Determine the [X, Y] coordinate at the center of the cell enclosing the given text.  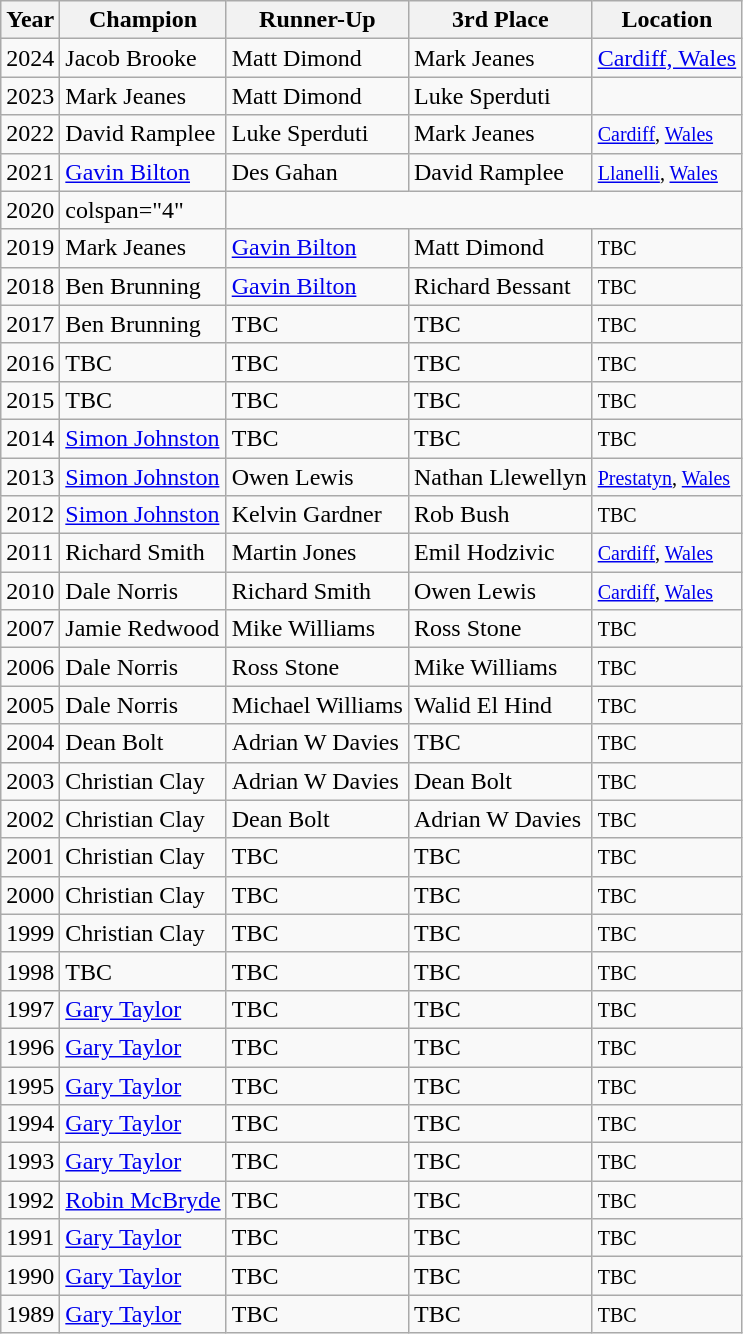
2014 [30, 438]
Nathan Llewellyn [500, 477]
2013 [30, 477]
2015 [30, 400]
Des Gahan [317, 172]
1990 [30, 1276]
1995 [30, 1085]
1993 [30, 1162]
2017 [30, 324]
2016 [30, 362]
2022 [30, 134]
2005 [30, 705]
2021 [30, 172]
2000 [30, 895]
1999 [30, 933]
Richard Bessant [500, 286]
colspan="4" [143, 210]
Kelvin Gardner [317, 515]
2007 [30, 629]
Jacob Brooke [143, 58]
2018 [30, 286]
2024 [30, 58]
2003 [30, 781]
2020 [30, 210]
Jamie Redwood [143, 629]
2011 [30, 553]
2019 [30, 248]
1998 [30, 971]
Prestatyn, Wales [667, 477]
Rob Bush [500, 515]
2023 [30, 96]
1991 [30, 1238]
1989 [30, 1314]
Champion [143, 20]
2010 [30, 591]
Walid El Hind [500, 705]
Llanelli, Wales [667, 172]
Year [30, 20]
1994 [30, 1124]
1996 [30, 1047]
1997 [30, 1009]
2012 [30, 515]
Michael Williams [317, 705]
Robin McBryde [143, 1200]
Emil Hodzivic [500, 553]
Location [667, 20]
Martin Jones [317, 553]
2004 [30, 743]
2001 [30, 857]
2006 [30, 667]
3rd Place [500, 20]
1992 [30, 1200]
Runner-Up [317, 20]
2002 [30, 819]
